Detect which cell encompasses the target text, then output its [x, y] center coordinate. 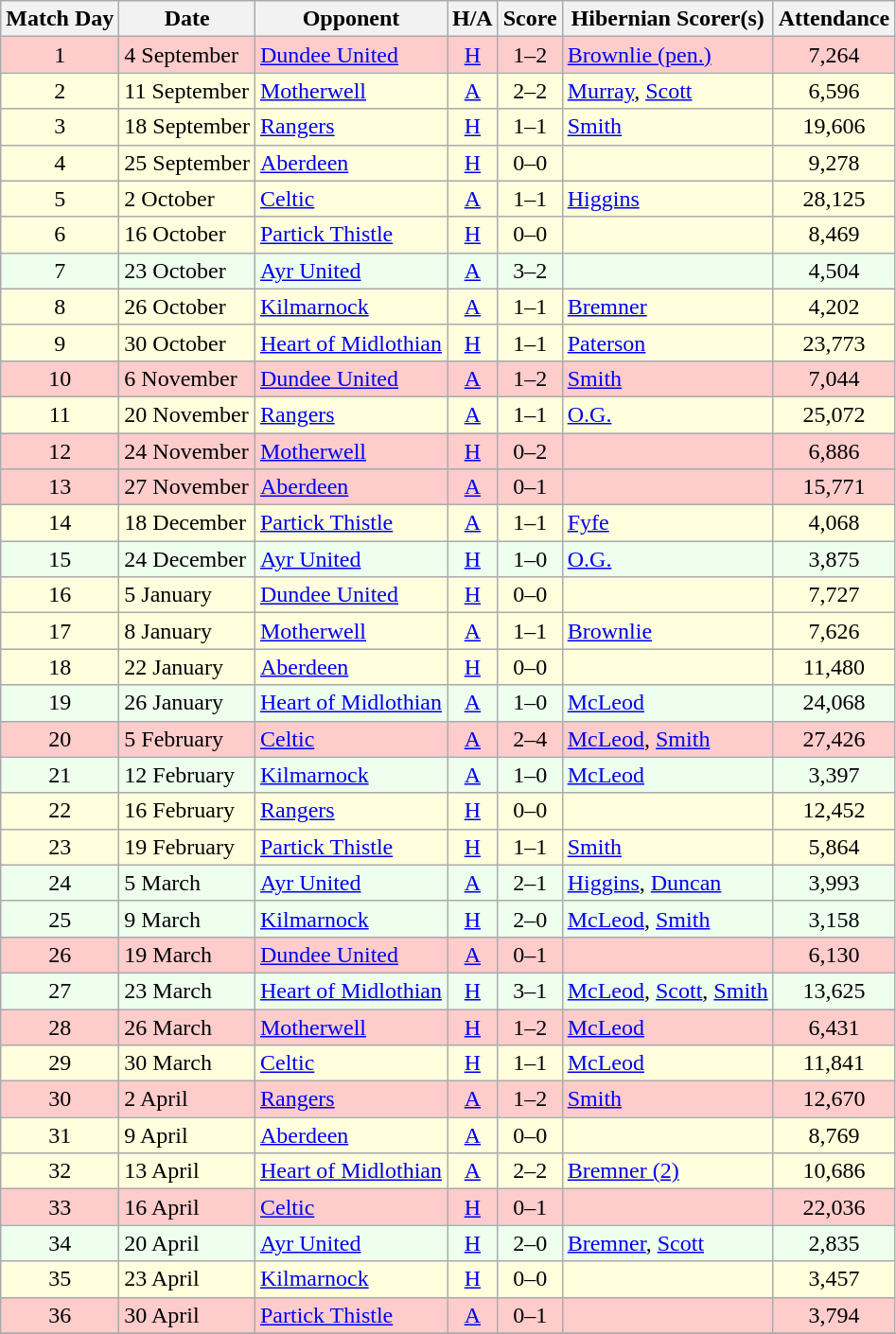
13,625 [834, 991]
3,794 [834, 1315]
24 December [187, 559]
23,773 [834, 342]
Bremner, Scott [668, 1243]
12 [61, 451]
15,771 [834, 487]
9 April [187, 1135]
Match Day [61, 19]
26 [61, 955]
6,130 [834, 955]
18 September [187, 127]
4 September [187, 55]
10 [61, 378]
19 March [187, 955]
21 [61, 775]
3–1 [530, 991]
26 October [187, 307]
1 [61, 55]
35 [61, 1279]
2 [61, 91]
30 April [187, 1315]
24 [61, 883]
36 [61, 1315]
8,769 [834, 1135]
25 September [187, 163]
28,125 [834, 199]
26 March [187, 1027]
5,864 [834, 847]
24 November [187, 451]
Murray, Scott [668, 91]
11 September [187, 91]
16 [61, 595]
7,727 [834, 595]
16 February [187, 811]
34 [61, 1243]
Higgins, Duncan [668, 883]
4 [61, 163]
0–2 [530, 451]
14 [61, 523]
Hibernian Scorer(s) [668, 19]
Date [187, 19]
22 January [187, 667]
25 [61, 919]
6,431 [834, 1027]
8,469 [834, 235]
2–4 [530, 739]
30 [61, 1099]
5 February [187, 739]
19 February [187, 847]
4,202 [834, 307]
11 [61, 414]
18 December [187, 523]
Fyfe [668, 523]
15 [61, 559]
4,068 [834, 523]
27 November [187, 487]
3–2 [530, 271]
17 [61, 631]
31 [61, 1135]
3,158 [834, 919]
20 [61, 739]
4,504 [834, 271]
24,068 [834, 703]
9,278 [834, 163]
23 March [187, 991]
13 April [187, 1171]
9 [61, 342]
25,072 [834, 414]
3,875 [834, 559]
11,841 [834, 1063]
3,397 [834, 775]
6,886 [834, 451]
13 [61, 487]
Higgins [668, 199]
30 March [187, 1063]
28 [61, 1027]
3,457 [834, 1279]
7,264 [834, 55]
5 March [187, 883]
23 October [187, 271]
27,426 [834, 739]
19 [61, 703]
33 [61, 1207]
19,606 [834, 127]
20 April [187, 1243]
3,993 [834, 883]
Bremner [668, 307]
2,835 [834, 1243]
22,036 [834, 1207]
7,626 [834, 631]
3 [61, 127]
9 March [187, 919]
Attendance [834, 19]
12 February [187, 775]
16 April [187, 1207]
7,044 [834, 378]
22 [61, 811]
5 January [187, 595]
H/A [472, 19]
6 November [187, 378]
Score [530, 19]
2 April [187, 1099]
26 January [187, 703]
30 October [187, 342]
8 [61, 307]
Opponent [350, 19]
16 October [187, 235]
23 April [187, 1279]
27 [61, 991]
Brownlie (pen.) [668, 55]
6,596 [834, 91]
7 [61, 271]
32 [61, 1171]
10,686 [834, 1171]
12,670 [834, 1099]
29 [61, 1063]
6 [61, 235]
5 [61, 199]
8 January [187, 631]
Bremner (2) [668, 1171]
18 [61, 667]
11,480 [834, 667]
2 October [187, 199]
12,452 [834, 811]
23 [61, 847]
Brownlie [668, 631]
20 November [187, 414]
Paterson [668, 342]
2–1 [530, 883]
McLeod, Scott, Smith [668, 991]
